Locate the cell with the specified text and output its [x, y] center coordinate. 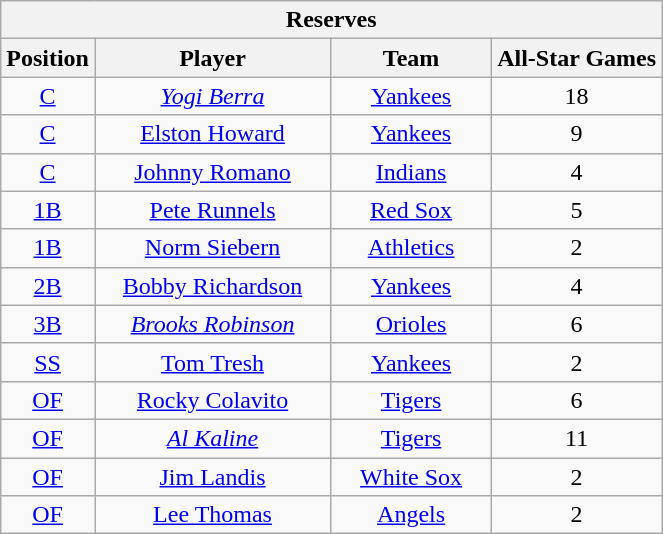
Reserves [332, 20]
White Sox [412, 477]
Pete Runnels [212, 210]
Yogi Berra [212, 96]
Player [212, 58]
5 [577, 210]
Tom Tresh [212, 362]
Brooks Robinson [212, 324]
2B [48, 286]
Position [48, 58]
Norm Siebern [212, 248]
Johnny Romano [212, 172]
Jim Landis [212, 477]
Indians [412, 172]
9 [577, 134]
Al Kaline [212, 438]
Lee Thomas [212, 515]
Orioles [412, 324]
Team [412, 58]
All-Star Games [577, 58]
3B [48, 324]
18 [577, 96]
SS [48, 362]
11 [577, 438]
Rocky Colavito [212, 400]
Athletics [412, 248]
Bobby Richardson [212, 286]
Elston Howard [212, 134]
Angels [412, 515]
Red Sox [412, 210]
